Capture the cell that displays the provided text and extract its [X, Y] central coordinate. 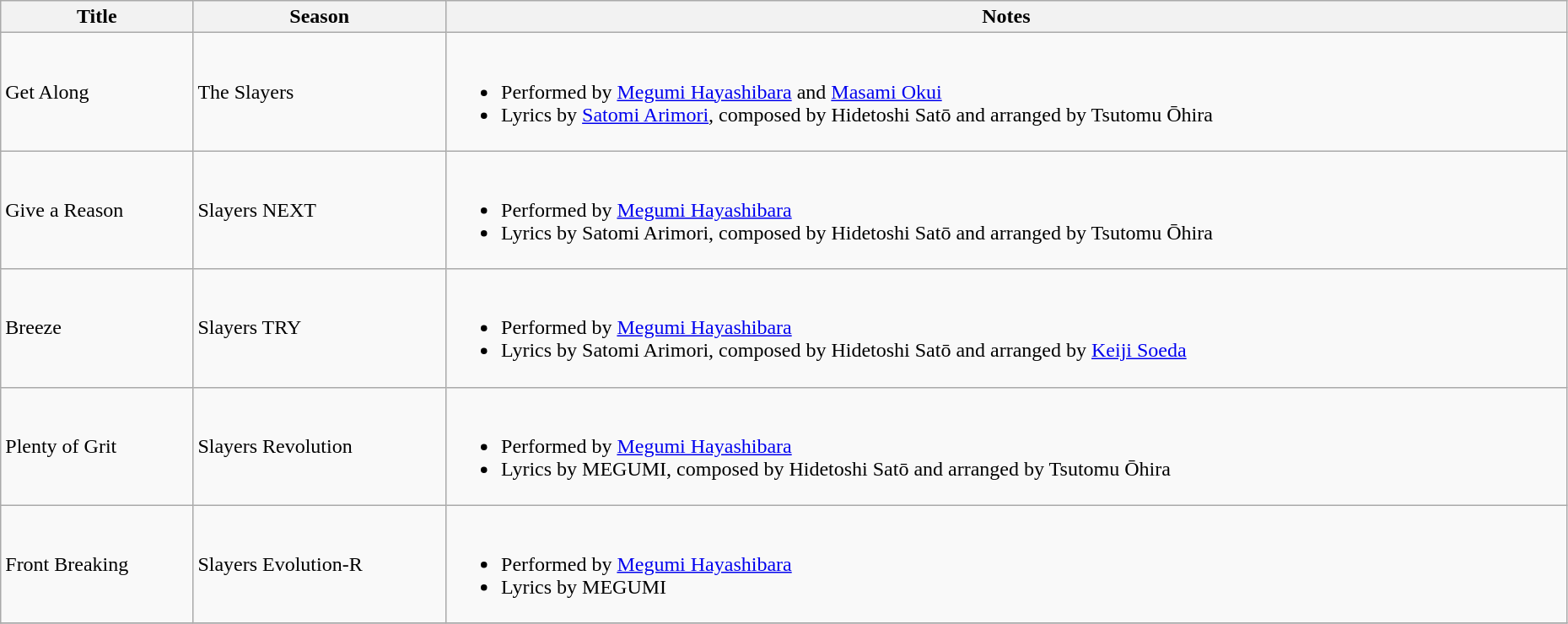
Get Along [97, 92]
Give a Reason [97, 210]
The Slayers [320, 92]
Breeze [97, 328]
Performed by Megumi HayashibaraLyrics by MEGUMI, composed by Hidetoshi Satō and arranged by Tsutomu Ōhira [1007, 446]
Performed by Megumi Hayashibara and Masami OkuiLyrics by Satomi Arimori, composed by Hidetoshi Satō and arranged by Tsutomu Ōhira [1007, 92]
Notes [1007, 17]
Performed by Megumi HayashibaraLyrics by MEGUMI [1007, 564]
Performed by Megumi HayashibaraLyrics by Satomi Arimori, composed by Hidetoshi Satō and arranged by Tsutomu Ōhira [1007, 210]
Front Breaking [97, 564]
Slayers TRY [320, 328]
Slayers Revolution [320, 446]
Slayers Evolution-R [320, 564]
Title [97, 17]
Slayers NEXT [320, 210]
Performed by Megumi HayashibaraLyrics by Satomi Arimori, composed by Hidetoshi Satō and arranged by Keiji Soeda [1007, 328]
Season [320, 17]
Plenty of Grit [97, 446]
